From the cell containing the given text, extract its center point as (x, y) coordinate. 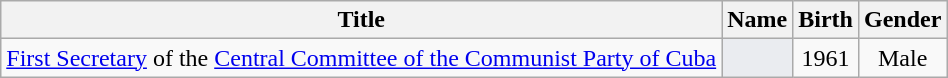
First Secretary of the Central Committee of the Communist Party of Cuba (362, 58)
Gender (902, 20)
Title (362, 20)
Male (902, 58)
Birth (826, 20)
Name (758, 20)
1961 (826, 58)
